Pinpoint the cell where the given text exists, returning its (x, y) midpoint coordinate. 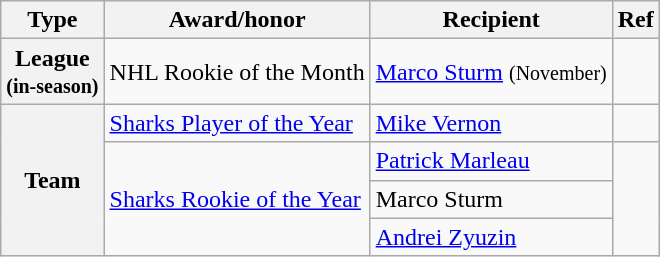
Team (52, 180)
Andrei Zyuzin (491, 237)
Award/honor (237, 20)
Patrick Marleau (491, 161)
NHL Rookie of the Month (237, 72)
Sharks Player of the Year (237, 123)
Ref (636, 20)
Marco Sturm (491, 199)
Recipient (491, 20)
Type (52, 20)
League(in-season) (52, 72)
Mike Vernon (491, 123)
Sharks Rookie of the Year (237, 199)
Marco Sturm (November) (491, 72)
